Capture the cell that displays the provided text and extract its (x, y) central coordinate. 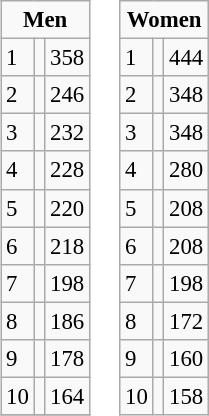
Men (46, 20)
246 (68, 95)
172 (186, 321)
158 (186, 396)
Women (164, 20)
160 (186, 358)
164 (68, 396)
358 (68, 58)
228 (68, 170)
444 (186, 58)
186 (68, 321)
232 (68, 133)
220 (68, 208)
218 (68, 246)
280 (186, 170)
178 (68, 358)
